Locate the cell with the specified text and output its (x, y) center coordinate. 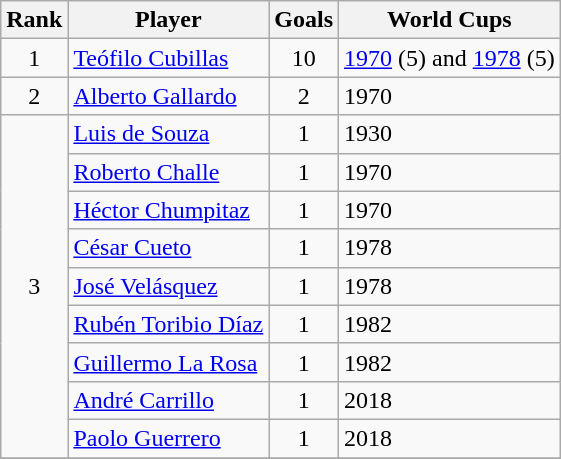
Luis de Souza (168, 134)
Alberto Gallardo (168, 96)
Paolo Guerrero (168, 438)
César Cueto (168, 248)
3 (34, 286)
Teófilo Cubillas (168, 58)
Player (168, 20)
José Velásquez (168, 286)
André Carrillo (168, 400)
Guillermo La Rosa (168, 362)
Goals (304, 20)
Héctor Chumpitaz (168, 210)
10 (304, 58)
World Cups (450, 20)
1930 (450, 134)
1970 (5) and 1978 (5) (450, 58)
Rank (34, 20)
Roberto Challe (168, 172)
Rubén Toribio Díaz (168, 324)
